Output the (X, Y) coordinate of the center of the cell containing the given text.  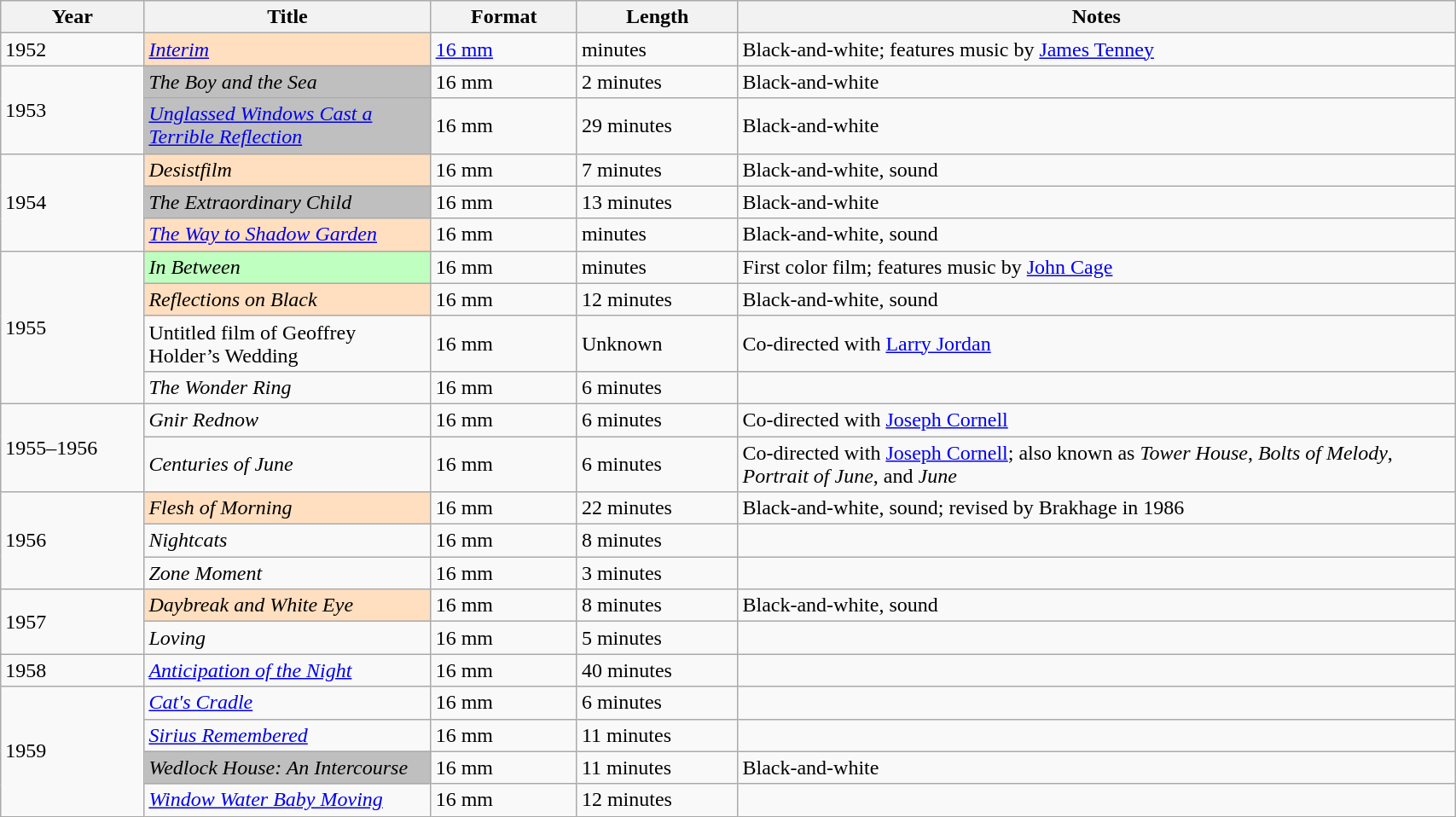
The Wonder Ring (287, 387)
1955 (73, 327)
Desistfilm (287, 170)
Format (503, 17)
1954 (73, 202)
Notes (1097, 17)
7 minutes (657, 170)
Window Water Baby Moving (287, 800)
13 minutes (657, 202)
Flesh of Morning (287, 508)
Daybreak and White Eye (287, 606)
1956 (73, 541)
In Between (287, 267)
1959 (73, 751)
Length (657, 17)
5 minutes (657, 638)
Co-directed with Joseph Cornell; also known as Tower House, Bolts of Melody, Portrait of June, and June (1097, 464)
Anticipation of the Night (287, 670)
Co-directed with Larry Jordan (1097, 343)
Cat's Cradle (287, 703)
Co-directed with Joseph Cornell (1097, 420)
1952 (73, 49)
Untitled film of Geoffrey Holder’s Wedding (287, 343)
Centuries of June (287, 464)
1953 (73, 109)
Wedlock House: An Intercourse (287, 768)
29 minutes (657, 126)
2 minutes (657, 82)
Gnir Rednow (287, 420)
Zone Moment (287, 573)
Unknown (657, 343)
First color film; features music by John Cage (1097, 267)
The Extraordinary Child (287, 202)
Black-and-white, sound; revised by Brakhage in 1986 (1097, 508)
Loving (287, 638)
Year (73, 17)
1955–1956 (73, 447)
Black-and-white; features music by James Tenney (1097, 49)
Title (287, 17)
Reflections on Black (287, 299)
Unglassed Windows Cast a Terrible Reflection (287, 126)
Sirius Remembered (287, 735)
3 minutes (657, 573)
Nightcats (287, 541)
The Way to Shadow Garden (287, 235)
The Boy and the Sea (287, 82)
22 minutes (657, 508)
1958 (73, 670)
1957 (73, 622)
Interim (287, 49)
40 minutes (657, 670)
